Determine the [X, Y] coordinate at the center of the cell enclosing the given text.  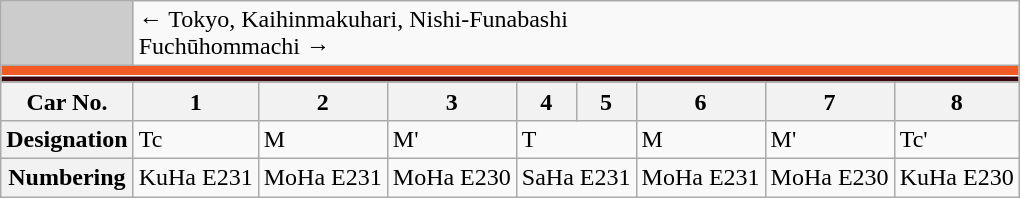
2 [322, 101]
Car No. [67, 101]
7 [830, 101]
1 [196, 101]
5 [606, 101]
SaHa E231 [576, 177]
KuHa E231 [196, 177]
8 [956, 101]
Tc [196, 139]
T [576, 139]
← Tokyo, Kaihinmakuhari, Nishi-FunabashiFuchūhommachi → [576, 34]
3 [452, 101]
Tc' [956, 139]
6 [700, 101]
4 [546, 101]
Designation [67, 139]
KuHa E230 [956, 177]
Numbering [67, 177]
